Identify which cell holds the provided text, then report its [X, Y] central coordinate. 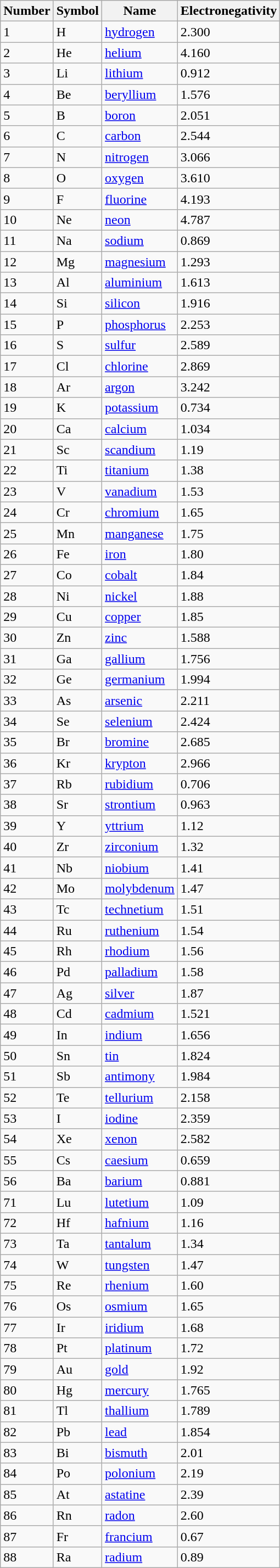
F [77, 199]
30 [27, 638]
polonium [140, 1474]
iodine [140, 1118]
52 [27, 1097]
2.424 [228, 721]
15 [27, 324]
antimony [140, 1077]
platinum [140, 1348]
79 [27, 1369]
Re [77, 1286]
potassium [140, 408]
51 [27, 1077]
K [77, 408]
1.88 [228, 596]
fluorine [140, 199]
32 [27, 680]
4.787 [228, 220]
88 [27, 1557]
Y [77, 826]
Ag [77, 993]
87 [27, 1536]
71 [27, 1202]
Rh [77, 951]
1.75 [228, 533]
0.706 [228, 784]
indium [140, 1035]
caesium [140, 1160]
tungsten [140, 1264]
lead [140, 1432]
Fe [77, 554]
46 [27, 972]
magnesium [140, 262]
Te [77, 1097]
1.293 [228, 262]
1.60 [228, 1286]
2.051 [228, 115]
Li [77, 74]
Pd [77, 972]
Zr [77, 847]
82 [27, 1432]
86 [27, 1515]
1.984 [228, 1077]
tin [140, 1056]
aluminium [140, 283]
Se [77, 721]
55 [27, 1160]
Lu [77, 1202]
beryllium [140, 94]
41 [27, 867]
hydrogen [140, 32]
33 [27, 701]
Hg [77, 1390]
Nb [77, 867]
1.789 [228, 1411]
Sb [77, 1077]
Number [27, 11]
Cr [77, 512]
1.38 [228, 471]
Ge [77, 680]
yttrium [140, 826]
16 [27, 345]
Name [140, 11]
18 [27, 387]
56 [27, 1181]
1.54 [228, 931]
6 [27, 136]
25 [27, 533]
Os [77, 1307]
9 [27, 199]
10 [27, 220]
Pt [77, 1348]
1.521 [228, 1014]
43 [27, 909]
0.912 [228, 74]
29 [27, 617]
lithium [140, 74]
He [77, 53]
Fr [77, 1536]
radium [140, 1557]
75 [27, 1286]
Mn [77, 533]
42 [27, 888]
helium [140, 53]
Cd [77, 1014]
Ga [77, 659]
calcium [140, 429]
3 [27, 74]
4.193 [228, 199]
Co [77, 575]
2.253 [228, 324]
As [77, 701]
krypton [140, 763]
1.84 [228, 575]
B [77, 115]
34 [27, 721]
Xe [77, 1139]
74 [27, 1264]
1.34 [228, 1244]
2.582 [228, 1139]
0.869 [228, 240]
Ni [77, 596]
cadmium [140, 1014]
N [77, 157]
2.589 [228, 345]
1.613 [228, 283]
0.734 [228, 408]
1.58 [228, 972]
38 [27, 805]
1.588 [228, 638]
zinc [140, 638]
49 [27, 1035]
39 [27, 826]
1.916 [228, 304]
4 [27, 94]
Hf [77, 1223]
V [77, 491]
hafnium [140, 1223]
Si [77, 304]
73 [27, 1244]
77 [27, 1328]
arsenic [140, 701]
technetium [140, 909]
76 [27, 1307]
Be [77, 94]
2.211 [228, 701]
boron [140, 115]
osmium [140, 1307]
tellurium [140, 1097]
mercury [140, 1390]
1.85 [228, 617]
12 [27, 262]
bromine [140, 742]
44 [27, 931]
rhenium [140, 1286]
Ne [77, 220]
80 [27, 1390]
palladium [140, 972]
1.09 [228, 1202]
53 [27, 1118]
2.544 [228, 136]
1.32 [228, 847]
lutetium [140, 1202]
Au [77, 1369]
francium [140, 1536]
85 [27, 1494]
1.80 [228, 554]
22 [27, 471]
Electronegativity [228, 11]
0.67 [228, 1536]
2.39 [228, 1494]
Ir [77, 1328]
31 [27, 659]
Tc [77, 909]
2.685 [228, 742]
Mo [77, 888]
1.56 [228, 951]
2 [27, 53]
0.881 [228, 1181]
phosphorus [140, 324]
1.68 [228, 1328]
nitrogen [140, 157]
oxygen [140, 178]
Na [77, 240]
molybdenum [140, 888]
iron [140, 554]
Sr [77, 805]
40 [27, 847]
2.158 [228, 1097]
gold [140, 1369]
iridium [140, 1328]
Zn [77, 638]
astatine [140, 1494]
silver [140, 993]
thallium [140, 1411]
cobalt [140, 575]
chromium [140, 512]
strontium [140, 805]
Cu [77, 617]
20 [27, 429]
Po [77, 1474]
selenium [140, 721]
zirconium [140, 847]
Symbol [77, 11]
Kr [77, 763]
At [77, 1494]
manganese [140, 533]
84 [27, 1474]
nickel [140, 596]
1.12 [228, 826]
1.765 [228, 1390]
2.966 [228, 763]
Ar [77, 387]
C [77, 136]
8 [27, 178]
W [77, 1264]
1.53 [228, 491]
37 [27, 784]
rhodium [140, 951]
P [77, 324]
2.60 [228, 1515]
2.19 [228, 1474]
Ti [77, 471]
1.854 [228, 1432]
27 [27, 575]
19 [27, 408]
sodium [140, 240]
Cl [77, 366]
83 [27, 1453]
xenon [140, 1139]
24 [27, 512]
germanium [140, 680]
bismuth [140, 1453]
21 [27, 450]
Br [77, 742]
I [77, 1118]
titanium [140, 471]
1.19 [228, 450]
78 [27, 1348]
1.41 [228, 867]
Ru [77, 931]
5 [27, 115]
1.756 [228, 659]
gallium [140, 659]
2.01 [228, 1453]
Rn [77, 1515]
28 [27, 596]
silicon [140, 304]
carbon [140, 136]
niobium [140, 867]
7 [27, 157]
Mg [77, 262]
neon [140, 220]
1.656 [228, 1035]
50 [27, 1056]
23 [27, 491]
2.869 [228, 366]
Bi [77, 1453]
Rb [77, 784]
radon [140, 1515]
argon [140, 387]
54 [27, 1139]
81 [27, 1411]
17 [27, 366]
Tl [77, 1411]
rubidium [140, 784]
2.300 [228, 32]
ruthenium [140, 931]
48 [27, 1014]
0.89 [228, 1557]
Pb [77, 1432]
Sc [77, 450]
Ba [77, 1181]
26 [27, 554]
sulfur [140, 345]
H [77, 32]
1.576 [228, 94]
2.359 [228, 1118]
1.034 [228, 429]
vanadium [140, 491]
3.610 [228, 178]
45 [27, 951]
1.16 [228, 1223]
Ta [77, 1244]
copper [140, 617]
O [77, 178]
36 [27, 763]
S [77, 345]
Al [77, 283]
1.87 [228, 993]
3.066 [228, 157]
Cs [77, 1160]
13 [27, 283]
Ca [77, 429]
Sn [77, 1056]
14 [27, 304]
1.92 [228, 1369]
3.242 [228, 387]
0.659 [228, 1160]
1 [27, 32]
tantalum [140, 1244]
0.963 [228, 805]
4.160 [228, 53]
1.994 [228, 680]
1.72 [228, 1348]
chlorine [140, 366]
scandium [140, 450]
In [77, 1035]
1.51 [228, 909]
47 [27, 993]
Ra [77, 1557]
barium [140, 1181]
35 [27, 742]
1.824 [228, 1056]
11 [27, 240]
72 [27, 1223]
